From the cell containing the given text, extract its center point as (X, Y) coordinate. 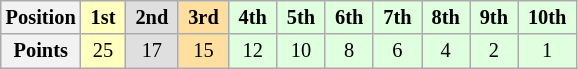
10th (547, 17)
3rd (203, 17)
Position (41, 17)
8th (446, 17)
6 (397, 51)
4 (446, 51)
9th (494, 17)
12 (253, 51)
Points (41, 51)
1 (547, 51)
6th (349, 17)
1st (104, 17)
17 (152, 51)
10 (301, 51)
8 (349, 51)
7th (397, 17)
25 (104, 51)
5th (301, 17)
4th (253, 17)
2nd (152, 17)
15 (203, 51)
2 (494, 51)
